Pinpoint the cell where the given text exists, returning its [x, y] midpoint coordinate. 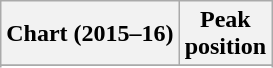
Chart (2015–16) [90, 34]
Peakposition [225, 34]
